Return the (x, y) coordinate for the center point of the cell that contains the specified text.  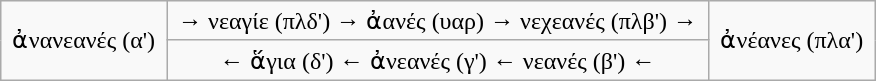
ἀνέανες (πλα') (792, 40)
← ἅγια (δ') ← ἀνεανές (γ') ← νεανές (β') ← (438, 60)
→ νεαγίε (πλδ') → ἀανές (υαρ) → νεχεανές (πλβ') → (438, 21)
ἀνανεανές (α') (84, 40)
